For the text-containing cell, return its midpoint in (X, Y) coordinate format. 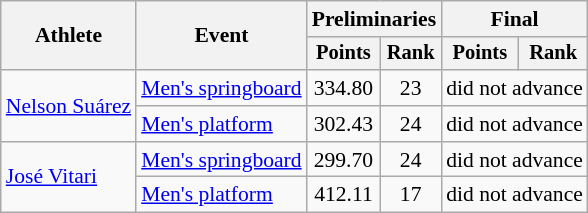
334.80 (344, 88)
299.70 (344, 160)
Preliminaries (374, 19)
Event (222, 36)
412.11 (344, 195)
302.43 (344, 124)
Nelson Suárez (68, 106)
José Vitari (68, 178)
23 (410, 88)
Final (514, 19)
17 (410, 195)
Athlete (68, 36)
